For the text-containing cell, return its midpoint in (x, y) coordinate format. 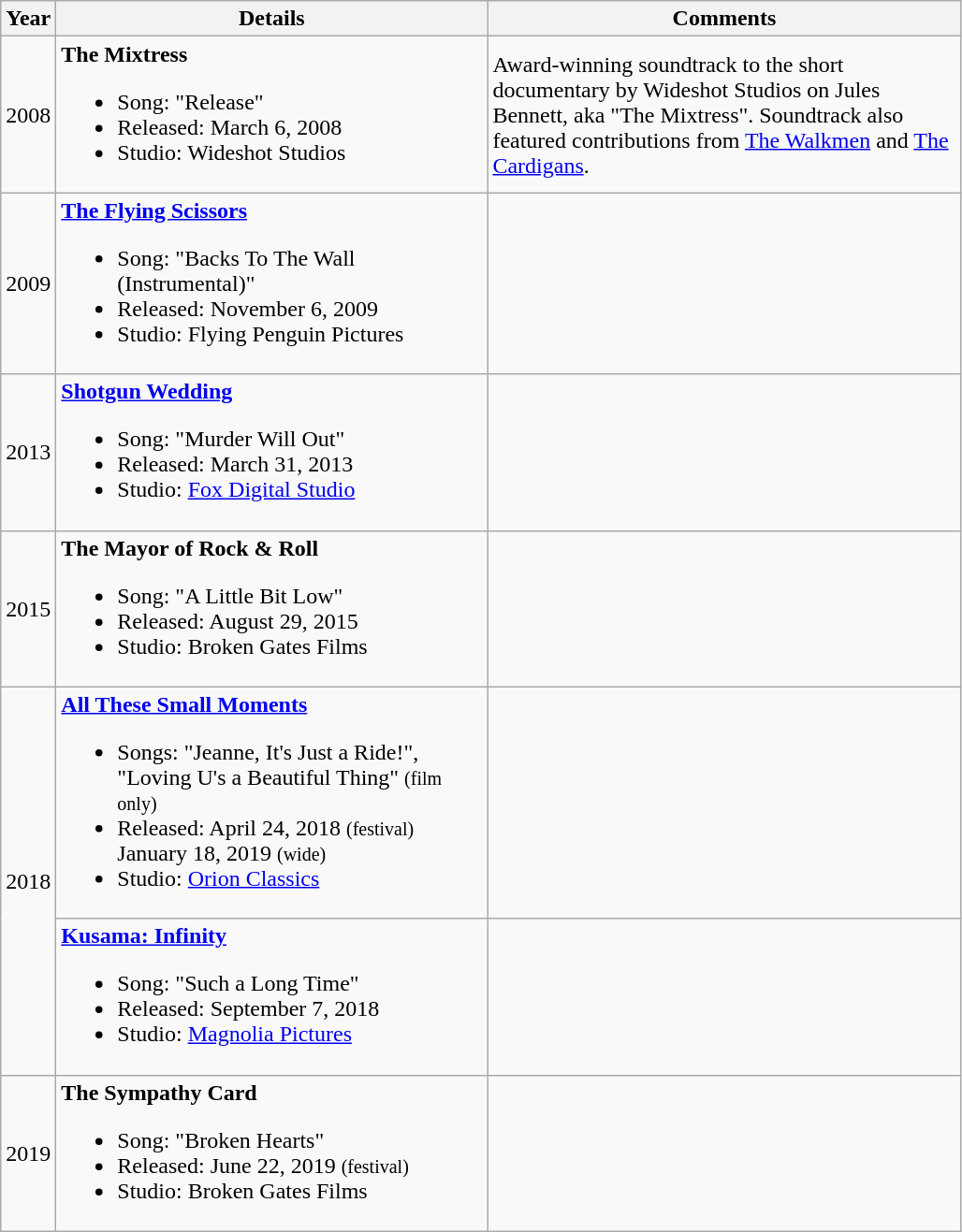
Comments (724, 19)
2009 (28, 283)
2008 (28, 114)
The Flying ScissorsSong: "Backs To The Wall (Instrumental)"Released: November 6, 2009Studio: Flying Penguin Pictures (271, 283)
The Sympathy CardSong: "Broken Hearts"Released: June 22, 2019 (festival)Studio: Broken Gates Films (271, 1152)
Year (28, 19)
Details (271, 19)
2019 (28, 1152)
Shotgun WeddingSong: "Murder Will Out"Released: March 31, 2013Studio: Fox Digital Studio (271, 453)
2015 (28, 608)
2013 (28, 453)
The Mayor of Rock & RollSong: "A Little Bit Low"Released: August 29, 2015Studio: Broken Gates Films (271, 608)
The MixtressSong: "Release"Released: March 6, 2008Studio: Wideshot Studios (271, 114)
Kusama: InfinitySong: "Such a Long Time"Released: September 7, 2018Studio: Magnolia Pictures (271, 997)
2018 (28, 881)
